Return (X, Y) of the center of cell containing provided text 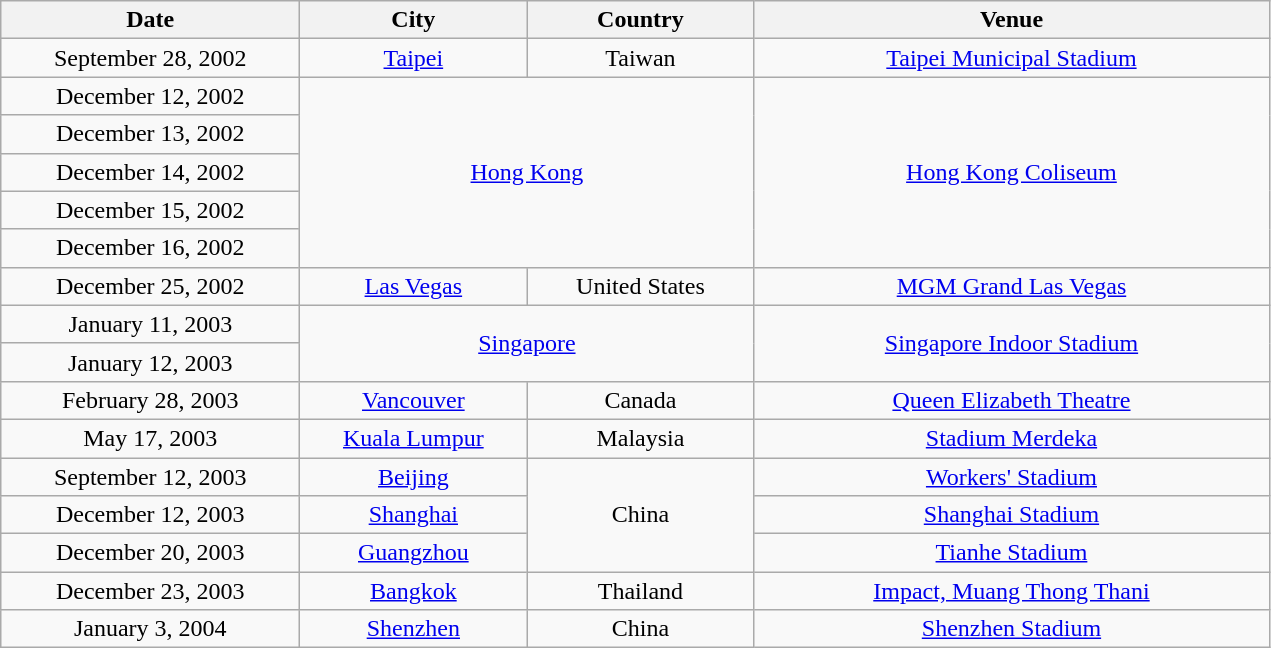
Shenzhen (414, 629)
December 14, 2002 (150, 172)
Shenzhen Stadium (1012, 629)
Queen Elizabeth Theatre (1012, 400)
Kuala Lumpur (414, 438)
Canada (640, 400)
Taiwan (640, 58)
January 12, 2003 (150, 362)
December 12, 2002 (150, 96)
Country (640, 20)
Singapore (527, 343)
MGM Grand Las Vegas (1012, 286)
Bangkok (414, 591)
Hong Kong Coliseum (1012, 172)
Date (150, 20)
January 3, 2004 (150, 629)
Vancouver (414, 400)
September 12, 2003 (150, 477)
Thailand (640, 591)
Las Vegas (414, 286)
Singapore Indoor Stadium (1012, 343)
Guangzhou (414, 553)
City (414, 20)
December 13, 2002 (150, 134)
February 28, 2003 (150, 400)
Taipei (414, 58)
Venue (1012, 20)
Workers' Stadium (1012, 477)
Stadium Merdeka (1012, 438)
December 23, 2003 (150, 591)
January 11, 2003 (150, 324)
Hong Kong (527, 172)
September 28, 2002 (150, 58)
Shanghai (414, 515)
Taipei Municipal Stadium (1012, 58)
Impact, Muang Thong Thani (1012, 591)
Tianhe Stadium (1012, 553)
December 15, 2002 (150, 210)
Beijing (414, 477)
May 17, 2003 (150, 438)
Malaysia (640, 438)
December 25, 2002 (150, 286)
Shanghai Stadium (1012, 515)
December 16, 2002 (150, 248)
December 12, 2003 (150, 515)
December 20, 2003 (150, 553)
United States (640, 286)
